For the text-containing cell, return its midpoint in (X, Y) coordinate format. 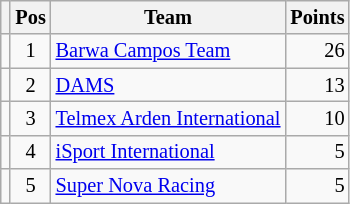
Pos (30, 17)
Super Nova Racing (168, 186)
1 (30, 51)
iSport International (168, 152)
10 (317, 118)
Team (168, 17)
3 (30, 118)
26 (317, 51)
13 (317, 85)
Barwa Campos Team (168, 51)
DAMS (168, 85)
Points (317, 17)
4 (30, 152)
Telmex Arden International (168, 118)
2 (30, 85)
